Detect which cell encompasses the target text, then output its (x, y) center coordinate. 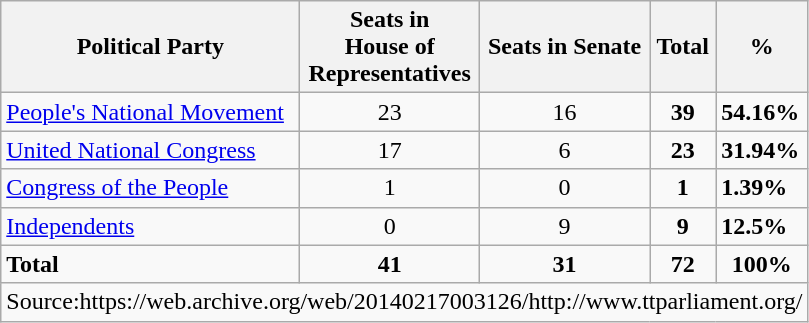
% (762, 47)
Seats in Senate (564, 47)
31 (564, 264)
1.39% (762, 188)
39 (683, 112)
41 (390, 264)
Independents (150, 226)
United National Congress (150, 150)
17 (390, 150)
72 (683, 264)
Political Party (150, 47)
54.16% (762, 112)
Source:https://web.archive.org/web/20140217003126/http://www.ttparliament.org/ (404, 302)
100% (762, 264)
People's National Movement (150, 112)
12.5% (762, 226)
Congress of the People (150, 188)
31.94% (762, 150)
Seats in House of Representatives (390, 47)
16 (564, 112)
6 (564, 150)
